Find where the given text appears and provide that cell's center as [X, Y] coordinate. 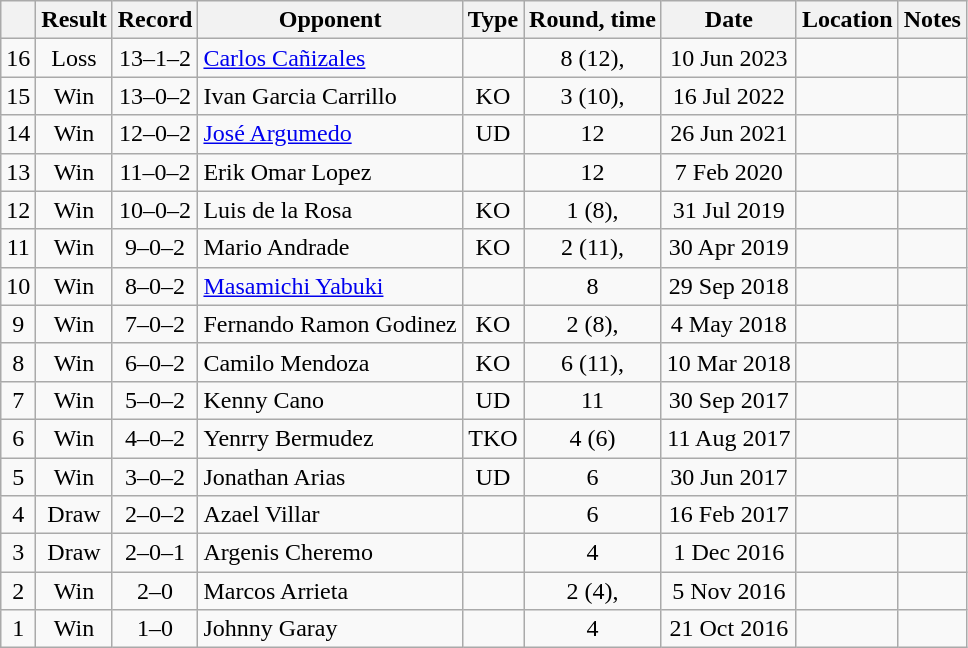
12–0–2 [155, 134]
1 (8), [593, 210]
5 Nov 2016 [728, 591]
2 (8), [593, 324]
30 Sep 2017 [728, 400]
1 Dec 2016 [728, 553]
Opponent [330, 20]
2–0–2 [155, 515]
8 (12), [593, 58]
5 [18, 477]
16 [18, 58]
11 Aug 2017 [728, 438]
Round, time [593, 20]
1–0 [155, 629]
6–0–2 [155, 362]
Camilo Mendoza [330, 362]
21 Oct 2016 [728, 629]
2 (11), [593, 248]
7 Feb 2020 [728, 172]
9–0–2 [155, 248]
29 Sep 2018 [728, 286]
5–0–2 [155, 400]
Result [74, 20]
Masamichi Yabuki [330, 286]
Mario Andrade [330, 248]
4 May 2018 [728, 324]
Erik Omar Lopez [330, 172]
7–0–2 [155, 324]
13–0–2 [155, 96]
26 Jun 2021 [728, 134]
3 [18, 553]
Date [728, 20]
Ivan Garcia Carrillo [330, 96]
Loss [74, 58]
2–0–1 [155, 553]
1 [18, 629]
10–0–2 [155, 210]
31 Jul 2019 [728, 210]
13 [18, 172]
TKO [492, 438]
30 Apr 2019 [728, 248]
16 Feb 2017 [728, 515]
30 Jun 2017 [728, 477]
Johnny Garay [330, 629]
10 Jun 2023 [728, 58]
11–0–2 [155, 172]
Type [492, 20]
3–0–2 [155, 477]
Argenis Cheremo [330, 553]
Notes [932, 20]
15 [18, 96]
José Argumedo [330, 134]
2 [18, 591]
9 [18, 324]
Yenrry Bermudez [330, 438]
7 [18, 400]
Carlos Cañizales [330, 58]
Kenny Cano [330, 400]
3 (10), [593, 96]
4–0–2 [155, 438]
14 [18, 134]
4 (6) [593, 438]
8–0–2 [155, 286]
2 (4), [593, 591]
13–1–2 [155, 58]
10 Mar 2018 [728, 362]
Jonathan Arias [330, 477]
6 (11), [593, 362]
Location [847, 20]
Fernando Ramon Godinez [330, 324]
Marcos Arrieta [330, 591]
16 Jul 2022 [728, 96]
Azael Villar [330, 515]
Record [155, 20]
2–0 [155, 591]
Luis de la Rosa [330, 210]
10 [18, 286]
